From the cell containing the given text, extract its center point as [x, y] coordinate. 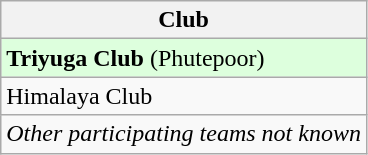
Triyuga Club (Phutepoor) [184, 58]
Club [184, 20]
Other participating teams not known [184, 134]
Himalaya Club [184, 96]
